Locate the cell with the specified text and output its (X, Y) center coordinate. 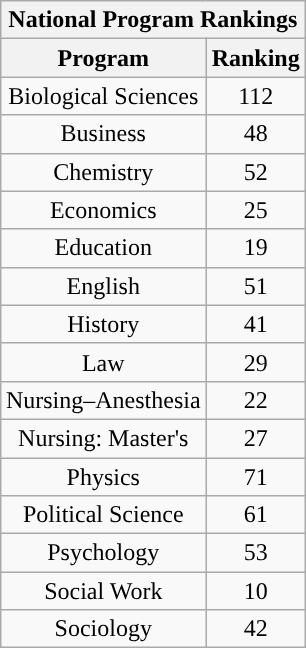
61 (256, 515)
25 (256, 210)
Program (103, 58)
Social Work (103, 591)
History (103, 324)
53 (256, 553)
Sociology (103, 629)
42 (256, 629)
19 (256, 248)
112 (256, 96)
27 (256, 438)
Nursing–Anesthesia (103, 400)
Biological Sciences (103, 96)
22 (256, 400)
51 (256, 286)
Business (103, 134)
Education (103, 248)
Physics (103, 477)
29 (256, 362)
71 (256, 477)
Chemistry (103, 172)
10 (256, 591)
48 (256, 134)
41 (256, 324)
Nursing: Master's (103, 438)
Economics (103, 210)
Ranking (256, 58)
Political Science (103, 515)
English (103, 286)
National Program Rankings (152, 20)
Psychology (103, 553)
52 (256, 172)
Law (103, 362)
